Extract the [X, Y] coordinate from the center of the cell holding the provided text.  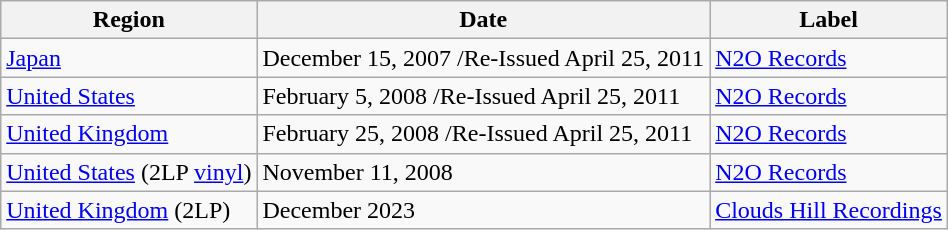
United Kingdom [129, 134]
United Kingdom (2LP) [129, 210]
Japan [129, 58]
United States [129, 96]
February 5, 2008 /Re-Issued April 25, 2011 [484, 96]
November 11, 2008 [484, 172]
United States (2LP vinyl) [129, 172]
Clouds Hill Recordings [829, 210]
Region [129, 20]
Date [484, 20]
Label [829, 20]
February 25, 2008 /Re-Issued April 25, 2011 [484, 134]
December 2023 [484, 210]
December 15, 2007 /Re-Issued April 25, 2011 [484, 58]
